Return the [X, Y] coordinate for the center point of the cell that contains the specified text.  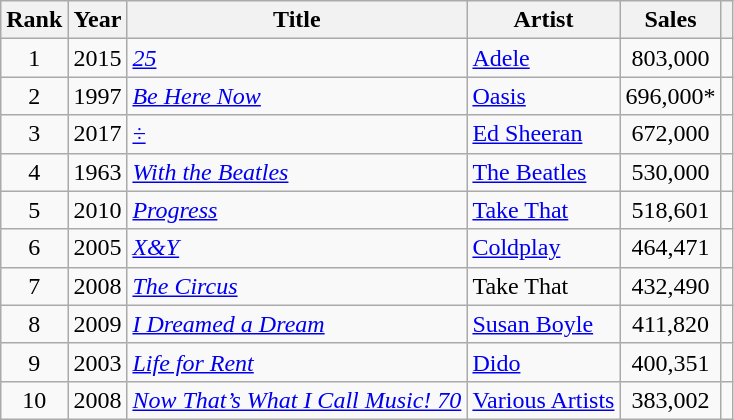
Now That’s What I Call Music! 70 [297, 400]
8 [34, 324]
672,000 [670, 134]
Various Artists [544, 400]
÷ [297, 134]
The Circus [297, 286]
With the Beatles [297, 172]
Be Here Now [297, 96]
2010 [98, 210]
530,000 [670, 172]
2003 [98, 362]
6 [34, 248]
2009 [98, 324]
Sales [670, 20]
Adele [544, 58]
Oasis [544, 96]
5 [34, 210]
400,351 [670, 362]
Title [297, 20]
2015 [98, 58]
25 [297, 58]
I Dreamed a Dream [297, 324]
Year [98, 20]
1963 [98, 172]
Life for Rent [297, 362]
X&Y [297, 248]
1 [34, 58]
9 [34, 362]
Dido [544, 362]
Rank [34, 20]
2017 [98, 134]
432,490 [670, 286]
383,002 [670, 400]
7 [34, 286]
Ed Sheeran [544, 134]
The Beatles [544, 172]
696,000* [670, 96]
Susan Boyle [544, 324]
411,820 [670, 324]
Progress [297, 210]
3 [34, 134]
2 [34, 96]
Artist [544, 20]
1997 [98, 96]
803,000 [670, 58]
2005 [98, 248]
518,601 [670, 210]
Coldplay [544, 248]
464,471 [670, 248]
10 [34, 400]
4 [34, 172]
